Output the (X, Y) coordinate of the center of the cell containing the given text.  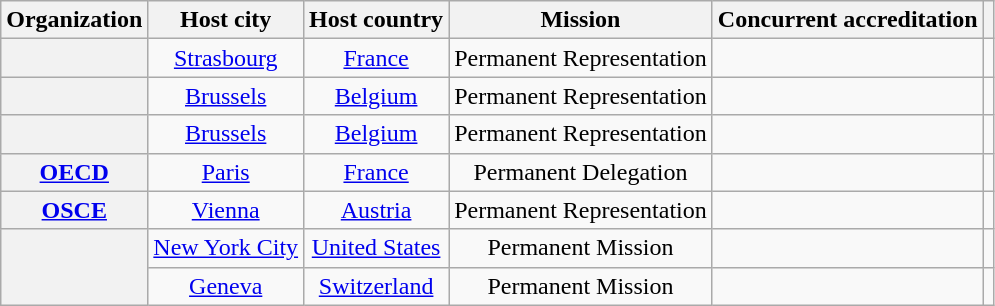
Austria (376, 210)
Vienna (226, 210)
OECD (74, 172)
Host country (376, 20)
Geneva (226, 286)
New York City (226, 248)
Concurrent accreditation (848, 20)
Strasbourg (226, 58)
Permanent Delegation (581, 172)
Mission (581, 20)
United States (376, 248)
Switzerland (376, 286)
OSCE (74, 210)
Host city (226, 20)
Organization (74, 20)
Paris (226, 172)
